Scan for the cell matching the given text and deliver its (x, y) coordinate at center. 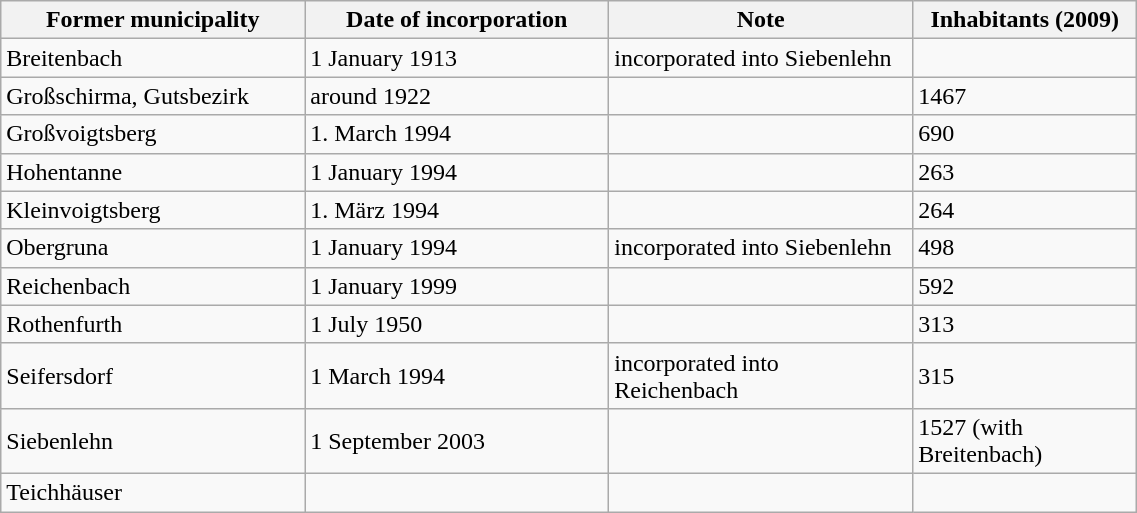
315 (1025, 376)
1 January 1999 (457, 286)
Rothenfurth (153, 324)
592 (1025, 286)
Großschirma, Gutsbezirk (153, 96)
1 March 1994 (457, 376)
1527 (with Breitenbach) (1025, 440)
around 1922 (457, 96)
Note (761, 20)
313 (1025, 324)
1. März 1994 (457, 210)
Kleinvoigtsberg (153, 210)
1467 (1025, 96)
Breitenbach (153, 58)
Siebenlehn (153, 440)
Obergruna (153, 248)
Inhabitants (2009) (1025, 20)
Teichhäuser (153, 492)
1 January 1913 (457, 58)
Großvoigtsberg (153, 134)
1 July 1950 (457, 324)
264 (1025, 210)
Date of incorporation (457, 20)
263 (1025, 172)
1. March 1994 (457, 134)
498 (1025, 248)
Hohentanne (153, 172)
690 (1025, 134)
Reichenbach (153, 286)
incorporated into Reichenbach (761, 376)
Former municipality (153, 20)
Seifersdorf (153, 376)
1 September 2003 (457, 440)
